Scan for the cell matching the given text and deliver its (x, y) coordinate at center. 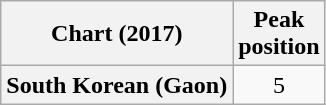
Peakposition (279, 34)
South Korean (Gaon) (117, 85)
Chart (2017) (117, 34)
5 (279, 85)
